For the text-containing cell, return its midpoint in [x, y] coordinate format. 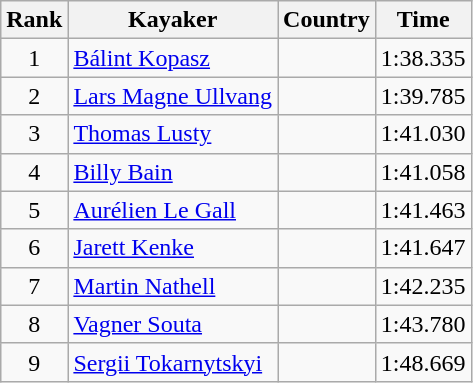
Kayaker [173, 20]
Jarett Kenke [173, 248]
Bálint Kopasz [173, 58]
Aurélien Le Gall [173, 210]
1:43.780 [423, 324]
Country [327, 20]
4 [34, 172]
2 [34, 96]
1:42.235 [423, 286]
1:41.058 [423, 172]
Sergii Tokarnytskyi [173, 362]
7 [34, 286]
8 [34, 324]
6 [34, 248]
1 [34, 58]
Lars Magne Ullvang [173, 96]
Billy Bain [173, 172]
Rank [34, 20]
Time [423, 20]
1:41.647 [423, 248]
1:41.030 [423, 134]
1:38.335 [423, 58]
3 [34, 134]
Martin Nathell [173, 286]
1:48.669 [423, 362]
1:39.785 [423, 96]
Thomas Lusty [173, 134]
1:41.463 [423, 210]
Vagner Souta [173, 324]
5 [34, 210]
9 [34, 362]
